Search for the cell housing the specified text and yield its [X, Y] center coordinate. 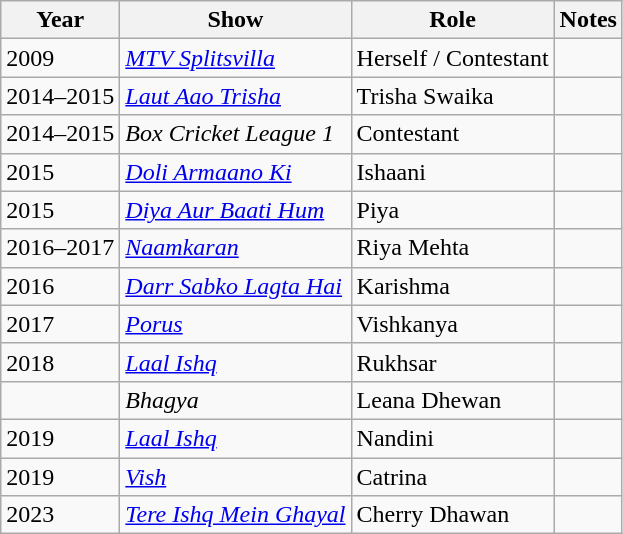
Vish [236, 477]
Role [452, 20]
Tere Ishq Mein Ghayal [236, 515]
Rukhsar [452, 362]
2017 [60, 324]
Show [236, 20]
2016–2017 [60, 248]
Trisha Swaika [452, 96]
Porus [236, 324]
Catrina [452, 477]
Vishkanya [452, 324]
Contestant [452, 134]
2018 [60, 362]
Leana Dhewan [452, 400]
Box Cricket League 1 [236, 134]
Laut Aao Trisha [236, 96]
Piya [452, 210]
Nandini [452, 438]
2009 [60, 58]
Cherry Dhawan [452, 515]
MTV Splitsvilla [236, 58]
Karishma [452, 286]
Notes [588, 20]
Diya Aur Baati Hum [236, 210]
Bhagya [236, 400]
Year [60, 20]
Darr Sabko Lagta Hai [236, 286]
Naamkaran [236, 248]
Ishaani [452, 172]
Herself / Contestant [452, 58]
Riya Mehta [452, 248]
2016 [60, 286]
Doli Armaano Ki [236, 172]
2023 [60, 515]
